Find where the given text appears and provide that cell's center as (X, Y) coordinate. 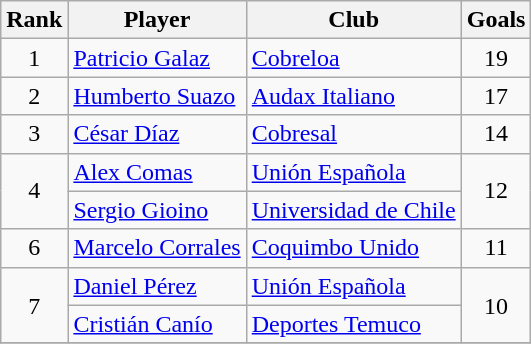
Cobresal (354, 134)
12 (496, 191)
6 (34, 248)
17 (496, 96)
19 (496, 58)
Club (354, 20)
Alex Comas (157, 172)
Patricio Galaz (157, 58)
Cobreloa (354, 58)
7 (34, 305)
Cristián Canío (157, 324)
Coquimbo Unido (354, 248)
Sergio Gioino (157, 210)
Goals (496, 20)
1 (34, 58)
3 (34, 134)
11 (496, 248)
Player (157, 20)
Deportes Temuco (354, 324)
César Díaz (157, 134)
Rank (34, 20)
Universidad de Chile (354, 210)
Marcelo Corrales (157, 248)
Humberto Suazo (157, 96)
Daniel Pérez (157, 286)
2 (34, 96)
4 (34, 191)
14 (496, 134)
Audax Italiano (354, 96)
10 (496, 305)
